Locate the cell with the specified text and output its (x, y) center coordinate. 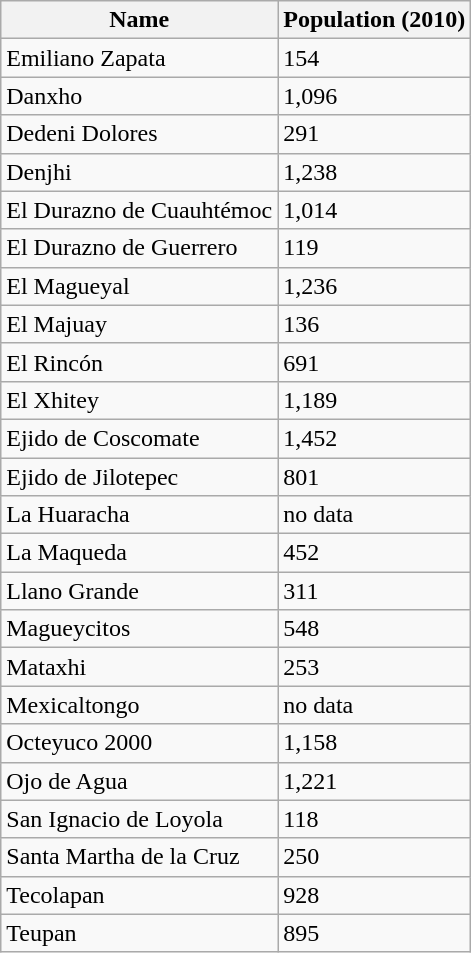
136 (374, 324)
La Huaracha (140, 515)
801 (374, 477)
Mataxhi (140, 667)
Denjhi (140, 172)
Population (2010) (374, 20)
118 (374, 819)
1,452 (374, 438)
311 (374, 591)
691 (374, 362)
Teupan (140, 933)
El Magueyal (140, 286)
Llano Grande (140, 591)
1,014 (374, 210)
1,096 (374, 96)
Name (140, 20)
119 (374, 248)
Mexicaltongo (140, 705)
Octeyuco 2000 (140, 743)
El Rincón (140, 362)
548 (374, 629)
928 (374, 895)
895 (374, 933)
El Durazno de Guerrero (140, 248)
250 (374, 857)
Ejido de Coscomate (140, 438)
Dedeni Dolores (140, 134)
El Majuay (140, 324)
1,158 (374, 743)
Emiliano Zapata (140, 58)
La Maqueda (140, 553)
El Xhitey (140, 400)
452 (374, 553)
154 (374, 58)
1,236 (374, 286)
1,189 (374, 400)
291 (374, 134)
Danxho (140, 96)
1,238 (374, 172)
Magueycitos (140, 629)
253 (374, 667)
El Durazno de Cuauhtémoc (140, 210)
Santa Martha de la Cruz (140, 857)
San Ignacio de Loyola (140, 819)
1,221 (374, 781)
Tecolapan (140, 895)
Ojo de Agua (140, 781)
Ejido de Jilotepec (140, 477)
